Output the (x, y) coordinate of the center of the cell containing the given text.  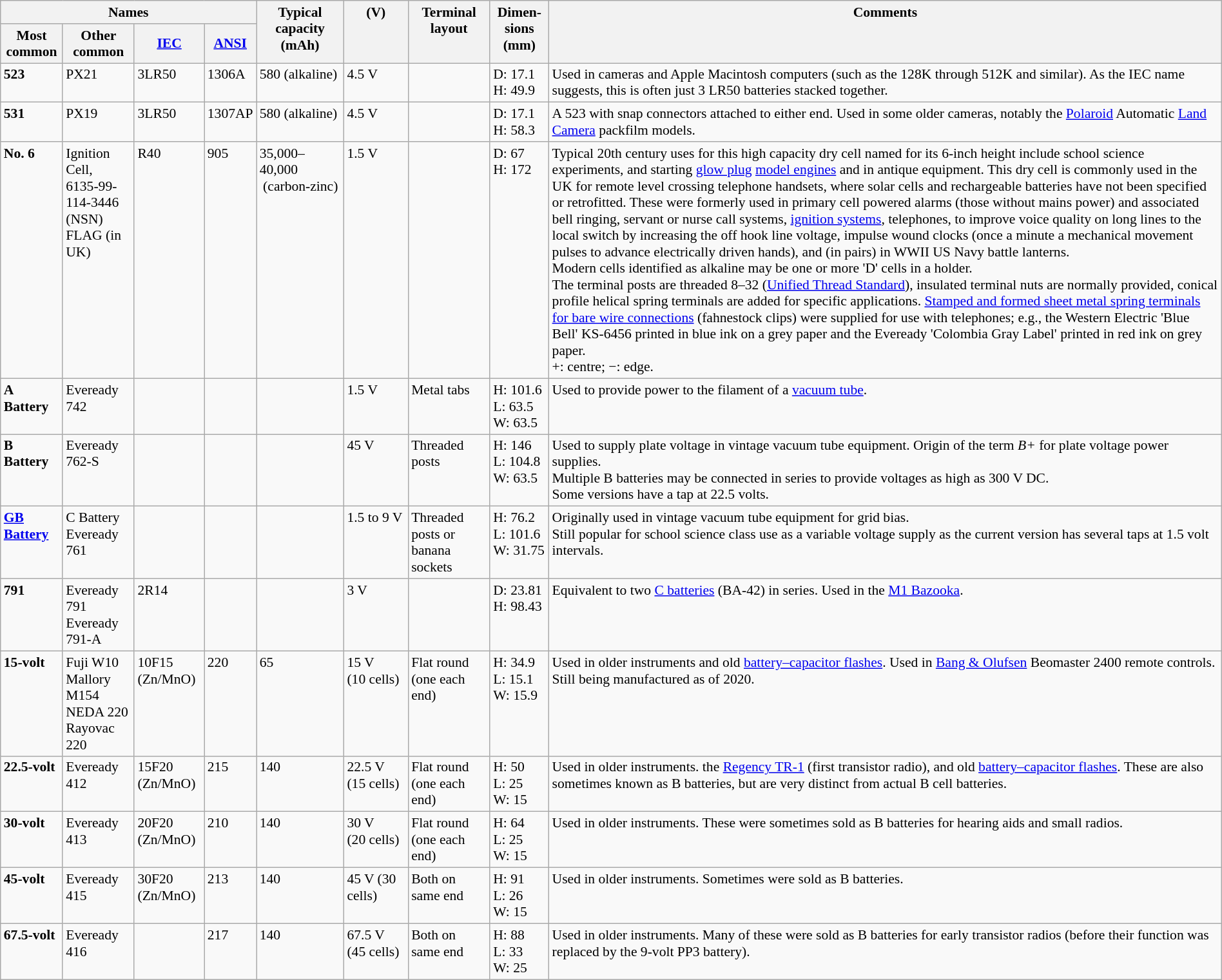
Used in older instruments. Sometimes were sold as B batteries. (886, 896)
IEC (169, 44)
Eveready 412 (98, 783)
15-volt (32, 704)
22.5 V (15 cells) (376, 783)
10F15 (Zn/MnO) (169, 704)
D: 17.1H: 49.9 (519, 82)
30 V (20 cells) (376, 840)
GB Battery (32, 543)
217 (231, 951)
D: 67H: 172 (519, 260)
Other common (98, 44)
Eveready 742 (98, 406)
Used in older instruments. These were sometimes sold as B batteries for hearing aids and small radios. (886, 840)
Ignition Cell,6135-99-114-3446 (NSN)FLAG (in UK) (98, 260)
531 (32, 122)
67.5-volt (32, 951)
PX21 (98, 82)
220 (231, 704)
30F20 (Zn/MnO) (169, 896)
45-volt (32, 896)
Eveready 413 (98, 840)
15F20 (Zn/MnO) (169, 783)
67.5 V (45 cells) (376, 951)
Threa­ded posts or banana sockets (449, 543)
Fuji W10Mallory M154NEDA 220Rayovac 220 (98, 704)
Comments (886, 32)
2R14 (169, 615)
A 523 with snap connectors attached to either end. Used in some older cameras, notably the Polaroid Automatic Land Camera packfilm models. (886, 122)
213 (231, 896)
ANSI (231, 44)
Most common (32, 44)
1.5 to 9 V (376, 543)
Eveready 791Eveready 791-A (98, 615)
1307AP (231, 122)
45 V (30 cells) (376, 896)
C BatteryEveready 761 (98, 543)
D: 17.1H: 58.3 (519, 122)
22.5-volt (32, 783)
(V) (376, 32)
D: 23.81H: 98.43 (519, 615)
Eveready 415 (98, 896)
H: 76.2L: 101.6W: 31.75 (519, 543)
R40 (169, 260)
Names (129, 12)
Ter­minal layout (449, 32)
PX19 (98, 122)
H: 101.6L: 63.5W: 63.5 (519, 406)
No. 6 (32, 260)
15 V (10 cells) (376, 704)
65 (300, 704)
H: 64L: 25W: 15 (519, 840)
Eveready 762-S (98, 470)
523 (32, 82)
35,000–40,000 (carbon‑zinc) (300, 260)
1306A (231, 82)
A Battery (32, 406)
B Battery (32, 470)
H: 146L: 104.8W: 63.5 (519, 470)
H: 34.9L: 15.1W: 15.9 (519, 704)
215 (231, 783)
30-volt (32, 840)
Dimen­sions (mm) (519, 32)
H: 91L: 26W: 15 (519, 896)
Equivalent to two C batteries (BA-42) in series. Used in the M1 Bazooka. (886, 615)
H: 50L: 25W: 15 (519, 783)
Eveready 416 (98, 951)
Metal tabs (449, 406)
Used to provide power to the filament of a vacuum tube. (886, 406)
45 V (376, 470)
3 V (376, 615)
Typical capacity (mAh) (300, 32)
791 (32, 615)
210 (231, 840)
Threa­ded posts (449, 470)
905 (231, 260)
H: 88L: 33W: 25 (519, 951)
20F20 (Zn/MnO) (169, 840)
